For the text-containing cell, return its midpoint in (X, Y) coordinate format. 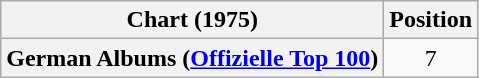
Position (431, 20)
German Albums (Offizielle Top 100) (192, 58)
Chart (1975) (192, 20)
7 (431, 58)
